Return the [X, Y] coordinate for the center point of the cell that contains the specified text.  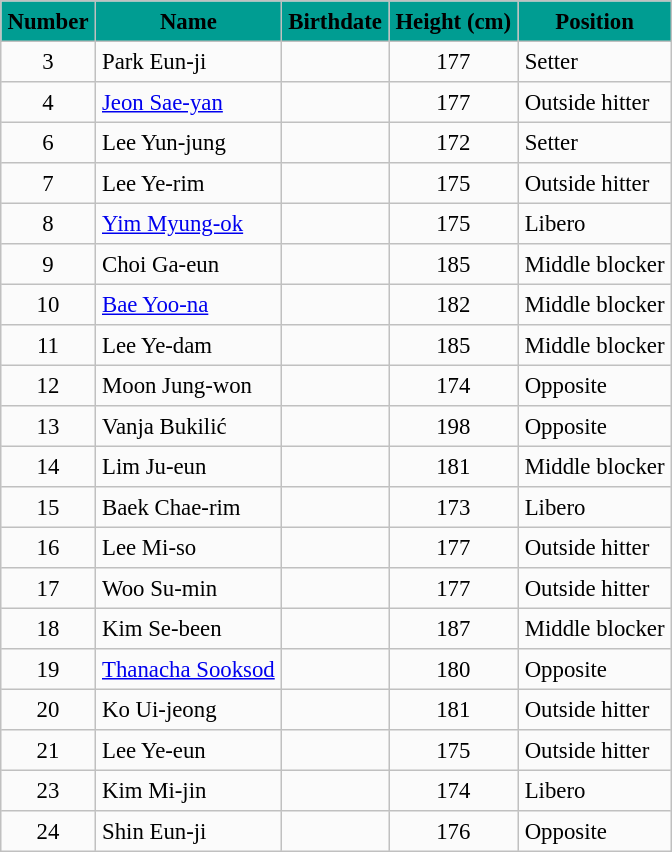
Name [188, 21]
4 [48, 102]
12 [48, 385]
9 [48, 264]
8 [48, 223]
Shin Eun-ji [188, 831]
176 [454, 831]
21 [48, 750]
18 [48, 628]
16 [48, 547]
11 [48, 345]
Birthdate [334, 21]
Park Eun-ji [188, 61]
10 [48, 304]
Thanacha Sooksod [188, 669]
Bae Yoo-na [188, 304]
Kim Mi-jin [188, 790]
182 [454, 304]
3 [48, 61]
198 [454, 426]
17 [48, 588]
6 [48, 142]
24 [48, 831]
14 [48, 466]
187 [454, 628]
Woo Su-min [188, 588]
Kim Se-been [188, 628]
Lee Ye-rim [188, 183]
Yim Myung-ok [188, 223]
13 [48, 426]
Moon Jung-won [188, 385]
180 [454, 669]
Height (cm) [454, 21]
Jeon Sae-yan [188, 102]
Baek Chae-rim [188, 507]
20 [48, 709]
Ko Ui-jeong [188, 709]
Lee Ye-eun [188, 750]
19 [48, 669]
Lee Mi-so [188, 547]
Choi Ga-eun [188, 264]
15 [48, 507]
Lee Ye-dam [188, 345]
Vanja Bukilić [188, 426]
172 [454, 142]
23 [48, 790]
7 [48, 183]
Position [594, 21]
Lee Yun-jung [188, 142]
173 [454, 507]
Lim Ju-eun [188, 466]
Number [48, 21]
